Search for the cell housing the specified text and yield its [X, Y] center coordinate. 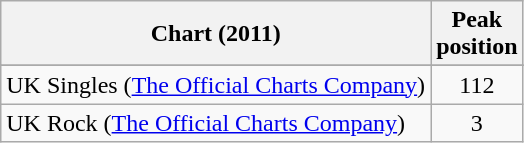
UK Singles (The Official Charts Company) [216, 85]
Chart (2011) [216, 34]
112 [477, 85]
UK Rock (The Official Charts Company) [216, 123]
3 [477, 123]
Peakposition [477, 34]
